Pinpoint the cell where the given text exists, returning its [X, Y] midpoint coordinate. 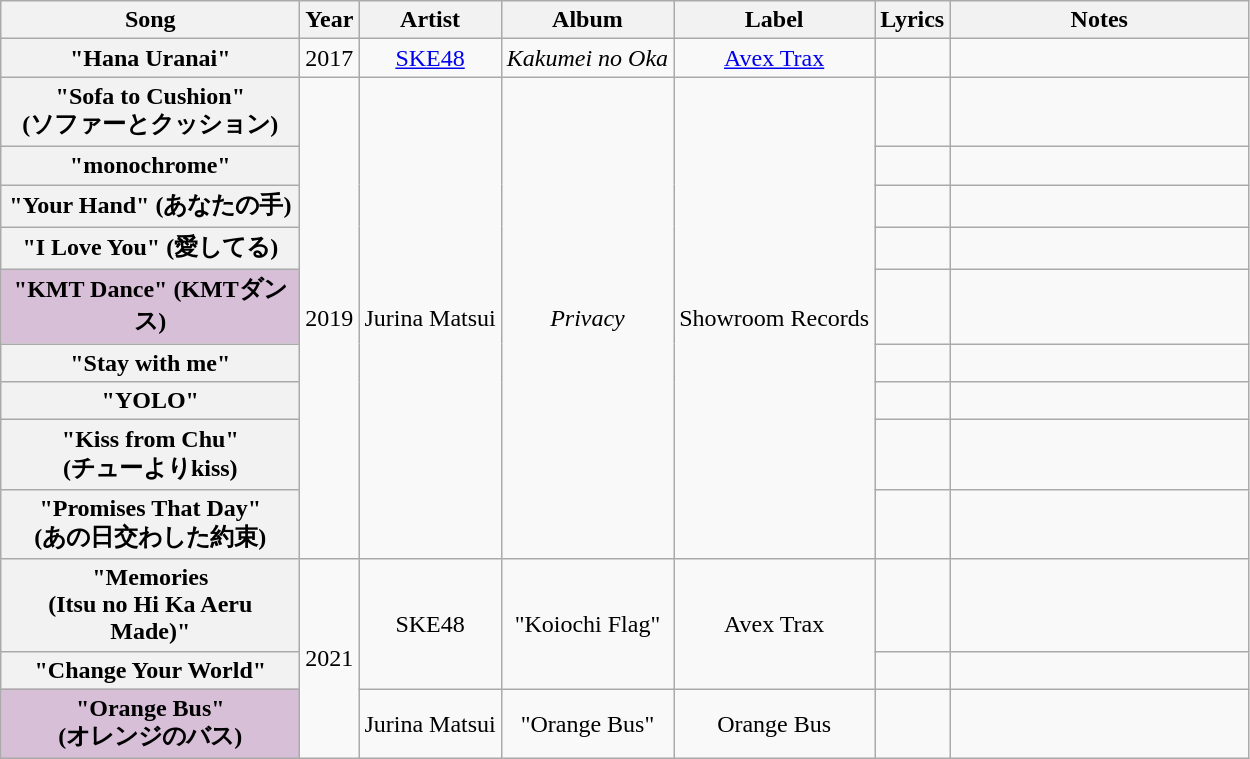
Notes [1100, 20]
"Orange Bus" [587, 724]
"Change Your World" [150, 670]
Year [330, 20]
"Koiochi Flag" [587, 624]
2021 [330, 659]
"Sofa to Cushion"(ソファーとクッション) [150, 112]
Orange Bus [774, 724]
Showroom Records [774, 318]
"monochrome" [150, 165]
"Memories(Itsu no Hi Ka Aeru Made)" [150, 605]
"Kiss from Chu"(チューよりkiss) [150, 455]
"Promises That Day"(あの日交わした約束) [150, 524]
Artist [430, 20]
"KMT Dance" (KMTダンス) [150, 307]
Song [150, 20]
2019 [330, 318]
Lyrics [912, 20]
Privacy [587, 318]
Kakumei no Oka [587, 58]
"Your Hand" (あなたの手) [150, 206]
"Orange Bus"(オレンジのバス) [150, 724]
Label [774, 20]
"YOLO" [150, 401]
"I Love You" (愛してる) [150, 248]
"Stay with me" [150, 363]
2017 [330, 58]
"Hana Uranai" [150, 58]
Album [587, 20]
